Locate the cell with the specified text and output its (X, Y) center coordinate. 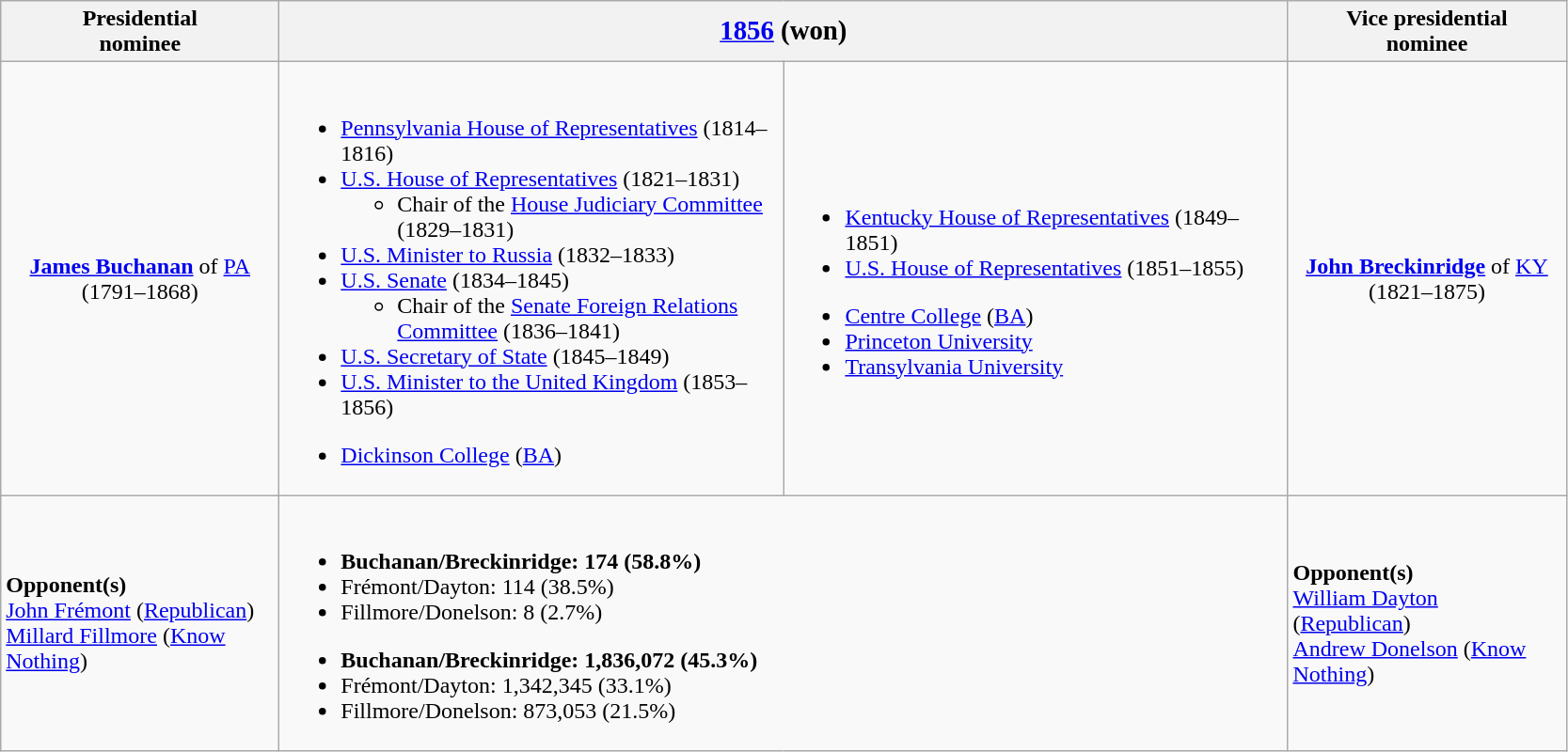
John Breckinridge of KY(1821–1875) (1427, 278)
Kentucky House of Representatives (1849–1851)U.S. House of Representatives (1851–1855)Centre College (BA)Princeton UniversityTransylvania University (1036, 278)
Opponent(s)William Dayton (Republican)Andrew Donelson (Know Nothing) (1427, 623)
James Buchanan of PA(1791–1868) (140, 278)
Presidentialnominee (140, 32)
Opponent(s)John Frémont (Republican)Millard Fillmore (Know Nothing) (140, 623)
1856 (won) (784, 32)
Vice presidentialnominee (1427, 32)
